Locate the cell with the specified text and output its [X, Y] center coordinate. 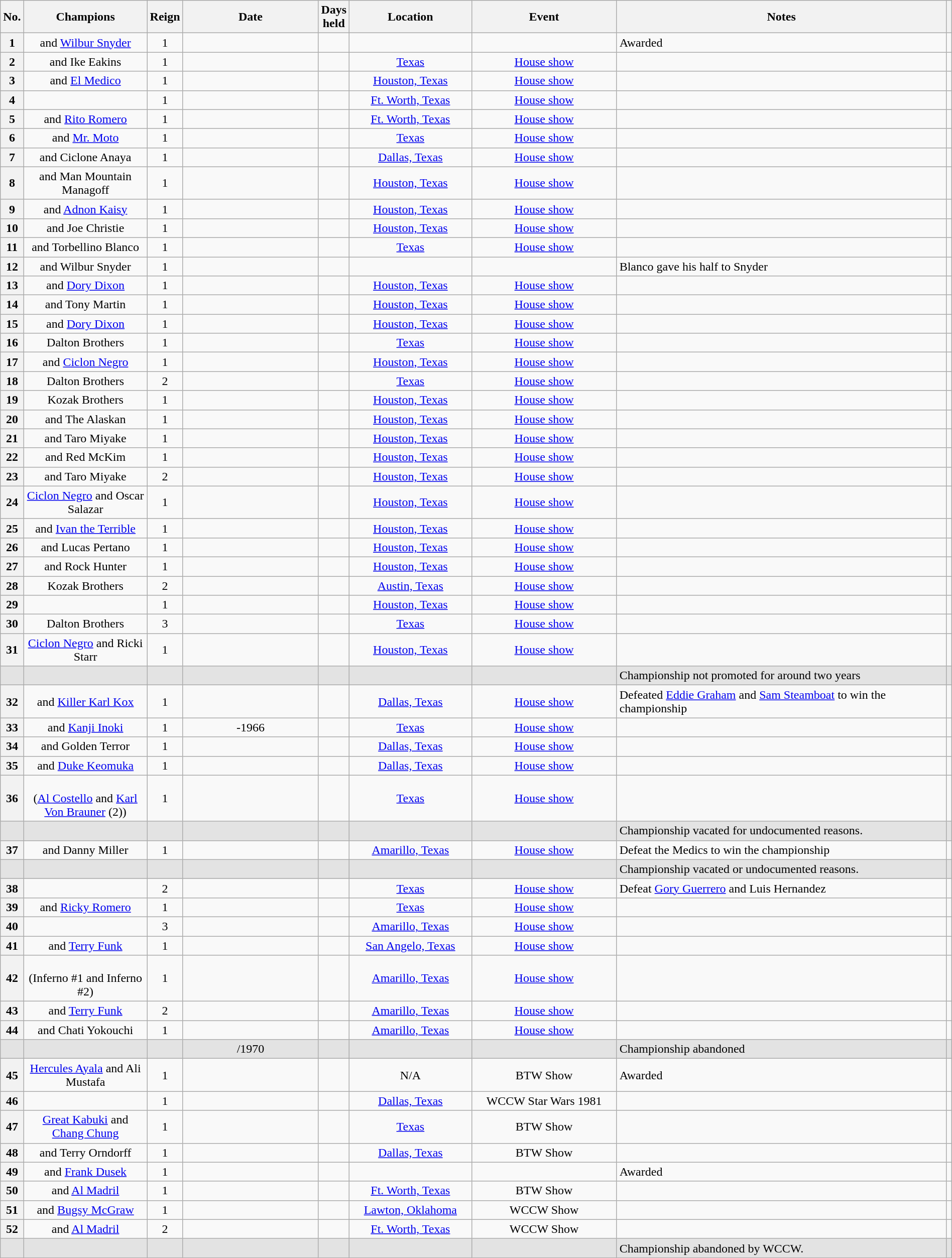
Notes [781, 17]
13 [12, 286]
32 [12, 702]
12 [12, 267]
17 [12, 362]
Defeated Eddie Graham and Sam Steamboat to win the championship [781, 702]
No. [12, 17]
52 [12, 1229]
33 [12, 727]
40 [12, 926]
37 [12, 850]
16 [12, 343]
47 [12, 1126]
14 [12, 305]
6 [12, 138]
Great Kabuki and Chang Chung [85, 1126]
and Kanji Inoki [85, 727]
and Mr. Moto [85, 138]
43 [12, 1011]
Hercules Ayala and Ali Mustafa [85, 1075]
36 [12, 798]
4 [12, 100]
46 [12, 1101]
/1970 [251, 1049]
and Ciclon Negro [85, 362]
5 [12, 119]
and Torbellino Blanco [85, 247]
42 [12, 978]
9 [12, 209]
45 [12, 1075]
Championship not promoted for around two years [781, 676]
(Inferno #1 and Inferno #2) [85, 978]
Championship abandoned [781, 1049]
7 [12, 157]
and Bugsy McGraw [85, 1210]
Championship vacated for undocumented reasons. [781, 831]
Austin, Texas [411, 586]
38 [12, 888]
Championship vacated or undocumented reasons. [781, 869]
39 [12, 907]
10 [12, 228]
and Tony Martin [85, 305]
and Danny Miller [85, 850]
Defeat Gory Guerrero and Luis Hernandez [781, 888]
Lawton, Oklahoma [411, 1210]
44 [12, 1030]
and Man Mountain Managoff [85, 183]
28 [12, 586]
and Rito Romero [85, 119]
Defeat the Medics to win the championship [781, 850]
N/A [411, 1075]
Reign [165, 17]
(Al Costello and Karl Von Brauner (2)) [85, 798]
29 [12, 605]
26 [12, 547]
and Ricky Romero [85, 907]
41 [12, 945]
and El Medico [85, 81]
Ciclon Negro and Oscar Salazar [85, 502]
San Angelo, Texas [411, 945]
Days held [334, 17]
Location [411, 17]
48 [12, 1153]
30 [12, 624]
and Chati Yokouchi [85, 1030]
Blanco gave his half to Snyder [781, 267]
and Adnon Kaisy [85, 209]
34 [12, 746]
Event [544, 17]
and Golden Terror [85, 746]
22 [12, 457]
and Ivan the Terrible [85, 528]
35 [12, 766]
Date [251, 17]
and Red McKim [85, 457]
WCCW Star Wars 1981 [544, 1101]
and Ike Eakins [85, 62]
51 [12, 1210]
and Rock Hunter [85, 566]
Championship abandoned by WCCW. [781, 1248]
19 [12, 400]
and Killer Karl Kox [85, 702]
-1966 [251, 727]
27 [12, 566]
and Terry Orndorff [85, 1153]
24 [12, 502]
20 [12, 419]
Champions [85, 17]
49 [12, 1172]
and Frank Dusek [85, 1172]
11 [12, 247]
and Duke Keomuka [85, 766]
50 [12, 1191]
and Lucas Pertano [85, 547]
18 [12, 381]
25 [12, 528]
23 [12, 476]
31 [12, 650]
21 [12, 438]
and Ciclone Anaya [85, 157]
and Joe Christie [85, 228]
8 [12, 183]
15 [12, 324]
Ciclon Negro and Ricki Starr [85, 650]
and The Alaskan [85, 419]
